Search for the cell housing the specified text and yield its [X, Y] center coordinate. 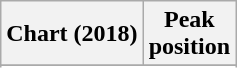
Peakposition [189, 34]
Chart (2018) [72, 34]
